Pinpoint the cell where the given text exists, returning its (X, Y) midpoint coordinate. 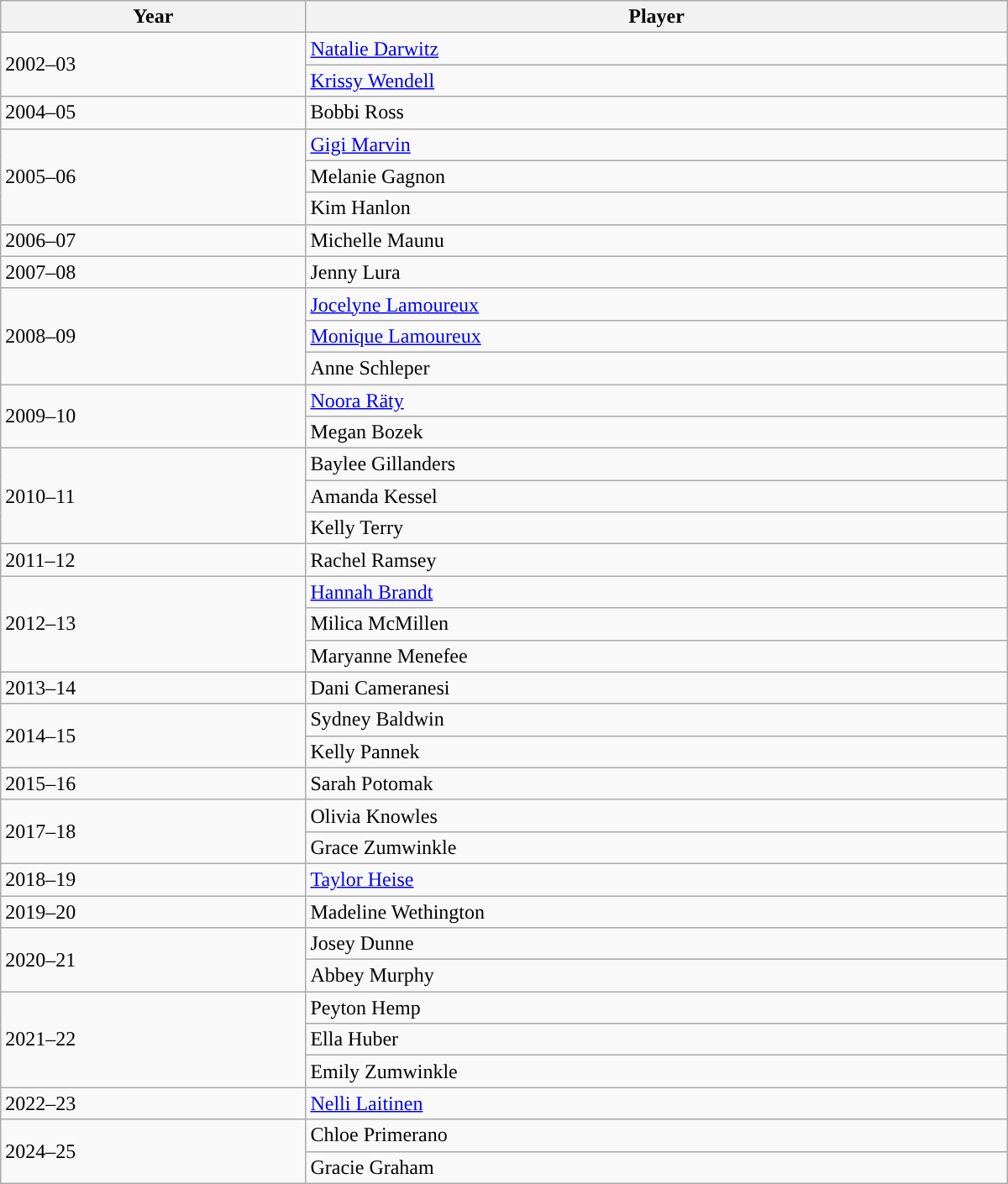
2004–05 (153, 113)
2022–23 (153, 1103)
2009–10 (153, 416)
Sarah Potomak (657, 783)
Melanie Gagnon (657, 176)
2011–12 (153, 560)
Taylor Heise (657, 879)
2006–07 (153, 240)
Ella Huber (657, 1040)
Peyton Hemp (657, 1008)
2019–20 (153, 911)
Kelly Terry (657, 528)
Emily Zumwinkle (657, 1071)
Kelly Pannek (657, 752)
2021–22 (153, 1040)
Sydney Baldwin (657, 720)
2008–09 (153, 336)
Kim Hanlon (657, 208)
Madeline Wethington (657, 911)
Bobbi Ross (657, 113)
Dani Cameranesi (657, 688)
Year (153, 17)
Gigi Marvin (657, 144)
2010–11 (153, 496)
2005–06 (153, 176)
2007–08 (153, 272)
Grace Zumwinkle (657, 847)
Noora Räty (657, 401)
2017–18 (153, 831)
Chloe Primerano (657, 1135)
Abbey Murphy (657, 976)
Hannah Brandt (657, 592)
2002–03 (153, 65)
2024–25 (153, 1151)
Milica McMillen (657, 624)
Gracie Graham (657, 1167)
Natalie Darwitz (657, 49)
Michelle Maunu (657, 240)
Maryanne Menefee (657, 656)
Josey Dunne (657, 944)
Olivia Knowles (657, 815)
Anne Schleper (657, 368)
Nelli Laitinen (657, 1103)
2020–21 (153, 960)
2013–14 (153, 688)
2014–15 (153, 736)
Jocelyne Lamoureux (657, 304)
Amanda Kessel (657, 496)
Player (657, 17)
2018–19 (153, 879)
Monique Lamoureux (657, 336)
Megan Bozek (657, 432)
Baylee Gillanders (657, 464)
Krissy Wendell (657, 81)
Rachel Ramsey (657, 560)
Jenny Lura (657, 272)
2012–13 (153, 624)
2015–16 (153, 783)
